Determine the [x, y] coordinate at the center of the cell enclosing the given text.  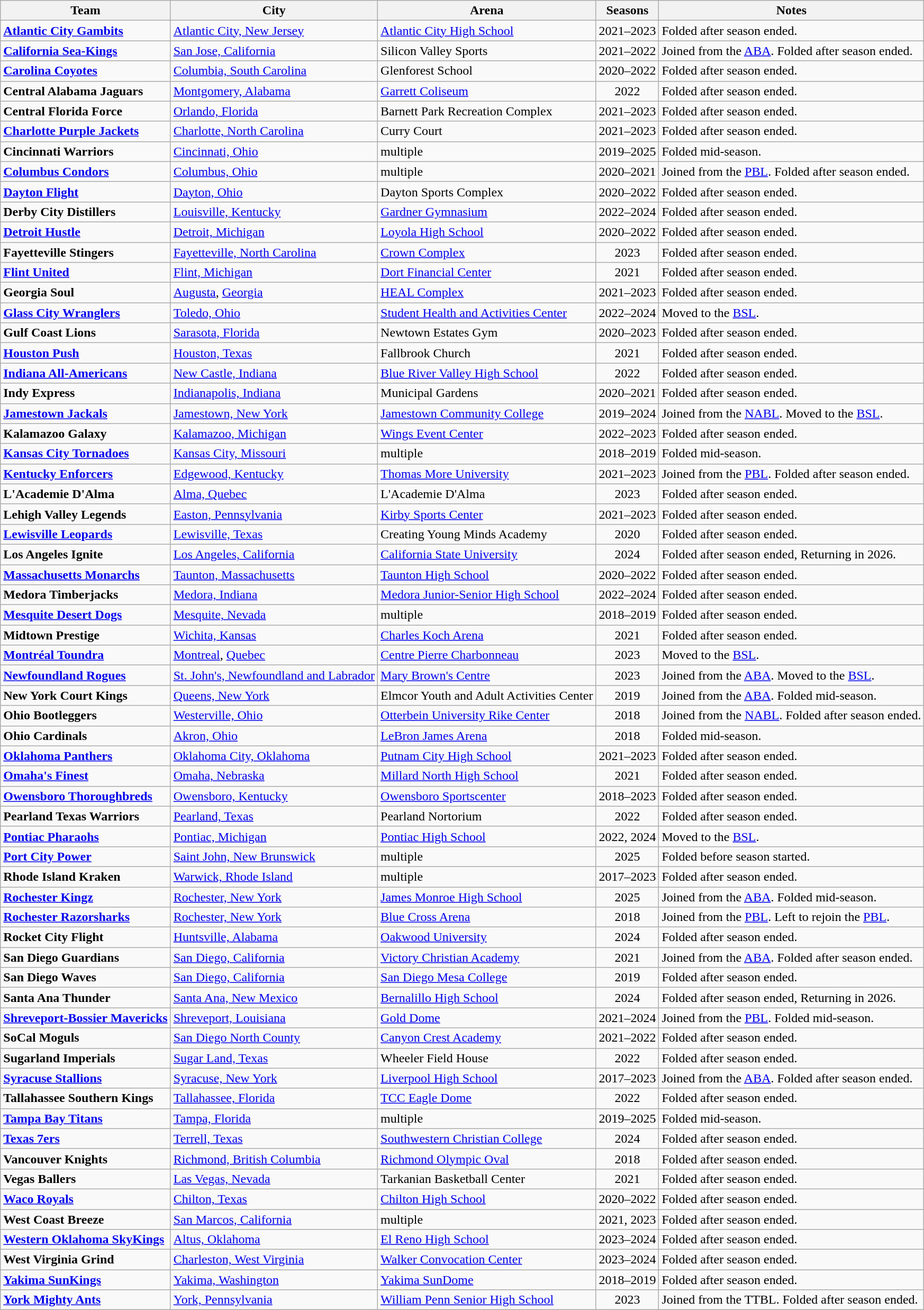
California State University [487, 554]
Loyola High School [487, 232]
Pontiac High School [487, 836]
Georgia Soul [86, 293]
Gulf Coast Lions [86, 333]
Bernalillo High School [487, 998]
Los Angeles, California [274, 554]
Edgewood, Kentucky [274, 474]
Oklahoma Panthers [86, 756]
Charles Koch Arena [487, 635]
Mesquite Desert Dogs [86, 615]
Montréal Toundra [86, 655]
Pearland Texas Warriors [86, 816]
Dayton Sports Complex [487, 192]
Augusta, Georgia [274, 293]
Columbia, South Carolina [274, 71]
Chilton, Texas [274, 1199]
Gardner Gymnasium [487, 212]
Altus, Oklahoma [274, 1240]
Flint, Michigan [274, 273]
Central Florida Force [86, 111]
Rocket City Flight [86, 937]
Pontiac, Michigan [274, 836]
Silicon Valley Sports [487, 51]
El Reno High School [487, 1240]
Pearland Nortorium [487, 816]
Putnam City High School [487, 756]
Massachusetts Monarchs [86, 574]
2021, 2023 [628, 1219]
Western Oklahoma SkyKings [86, 1240]
Indy Express [86, 393]
Wichita, Kansas [274, 635]
2020–2023 [628, 333]
Charlotte, North Carolina [274, 131]
Rochester Razorsharks [86, 917]
Richmond Olympic Oval [487, 1159]
Houston Push [86, 353]
Fayetteville Stingers [86, 252]
Joined from the NABL. Folded after season ended. [792, 716]
Toledo, Ohio [274, 313]
San Jose, California [274, 51]
2019–2024 [628, 413]
Terrell, Texas [274, 1139]
Curry Court [487, 131]
New Castle, Indiana [274, 373]
Jamestown Community College [487, 413]
Newtown Estates Gym [487, 333]
Indianapolis, Indiana [274, 393]
Walker Convocation Center [487, 1260]
Taunton High School [487, 574]
Garrett Coliseum [487, 91]
Kansas City Tornadoes [86, 454]
Kalamazoo, Michigan [274, 433]
Medora Timberjacks [86, 595]
Indiana All-Americans [86, 373]
Mary Brown's Centre [487, 675]
Tampa, Florida [274, 1118]
Liverpool High School [487, 1078]
Columbus Condors [86, 171]
Team [86, 11]
Owensboro, Kentucky [274, 796]
Waco Royals [86, 1199]
Joined from the PBL. Folded mid-season. [792, 1018]
2021–2024 [628, 1018]
Victory Christian Academy [487, 957]
Sugarland Imperials [86, 1058]
San Diego Waves [86, 978]
LeBron James Arena [487, 736]
Newfoundland Rogues [86, 675]
Gold Dome [487, 1018]
Wheeler Field House [487, 1058]
Kalamazoo Galaxy [86, 433]
Vancouver Knights [86, 1159]
TCC Eagle Dome [487, 1098]
Atlantic City High School [487, 31]
Kentucky Enforcers [86, 474]
SoCal Moguls [86, 1038]
Glenforest School [487, 71]
Notes [792, 11]
Detroit, Michigan [274, 232]
Creating Young Minds Academy [487, 534]
Midtown Prestige [86, 635]
Cincinnati, Ohio [274, 151]
Kirby Sports Center [487, 514]
2018–2023 [628, 796]
West Virginia Grind [86, 1260]
Joined from the TTBL. Folded after season ended. [792, 1300]
Fallbrook Church [487, 353]
Glass City Wranglers [86, 313]
Santa Ana Thunder [86, 998]
Mesquite, Nevada [274, 615]
Owensboro Thoroughbreds [86, 796]
Lewisville Leopards [86, 534]
Municipal Gardens [487, 393]
Port City Power [86, 856]
Warwick, Rhode Island [274, 877]
Otterbein University Rike Center [487, 716]
Yakima SunKings [86, 1280]
Joined from the PBL. Left to rejoin the PBL. [792, 917]
California Sea-Kings [86, 51]
Taunton, Massachusetts [274, 574]
Alma, Quebec [274, 494]
Sarasota, Florida [274, 333]
Orlando, Florida [274, 111]
Carolina Coyotes [86, 71]
Medora Junior-Senior High School [487, 595]
San Diego Mesa College [487, 978]
San Diego Guardians [86, 957]
Crown Complex [487, 252]
Queens, New York [274, 695]
2020 [628, 534]
Santa Ana, New Mexico [274, 998]
HEAL Complex [487, 293]
Oklahoma City, Oklahoma [274, 756]
San Diego North County [274, 1038]
Los Angeles Ignite [86, 554]
Charleston, West Virginia [274, 1260]
Chilton High School [487, 1199]
Montgomery, Alabama [274, 91]
Pearland, Texas [274, 816]
Barnett Park Recreation Complex [487, 111]
Folded before season started. [792, 856]
Richmond, British Columbia [274, 1159]
Centre Pierre Charbonneau [487, 655]
Lewisville, Texas [274, 534]
Pontiac Pharaohs [86, 836]
New York Court Kings [86, 695]
Dayton Flight [86, 192]
Rochester Kingz [86, 897]
Yakima, Washington [274, 1280]
Medora, Indiana [274, 595]
Student Health and Activities Center [487, 313]
Columbus, Ohio [274, 171]
Kansas City, Missouri [274, 454]
Blue River Valley High School [487, 373]
Central Alabama Jaguars [86, 91]
Elmcor Youth and Adult Activities Center [487, 695]
Lehigh Valley Legends [86, 514]
Shreveport, Louisiana [274, 1018]
2022, 2024 [628, 836]
Omaha, Nebraska [274, 776]
St. John's, Newfoundland and Labrador [274, 675]
Ohio Bootleggers [86, 716]
Wings Event Center [487, 433]
York, Pennsylvania [274, 1300]
Montreal, Quebec [274, 655]
Las Vegas, Nevada [274, 1179]
Flint United [86, 273]
Yakima SunDome [487, 1280]
Blue Cross Arena [487, 917]
Jamestown Jackals [86, 413]
Oakwood University [487, 937]
Tallahassee Southern Kings [86, 1098]
Thomas More University [487, 474]
Joined from the ABA. Moved to the BSL. [792, 675]
William Penn Senior High School [487, 1300]
Fayetteville, North Carolina [274, 252]
Vegas Ballers [86, 1179]
Southwestern Christian College [487, 1139]
Tarkanian Basketball Center [487, 1179]
Easton, Pennsylvania [274, 514]
Tallahassee, Florida [274, 1098]
City [274, 11]
Akron, Ohio [274, 736]
Atlantic City Gambits [86, 31]
Rhode Island Kraken [86, 877]
Westerville, Ohio [274, 716]
Charlotte Purple Jackets [86, 131]
Huntsville, Alabama [274, 937]
Arena [487, 11]
Syracuse, New York [274, 1078]
Houston, Texas [274, 353]
2022–2023 [628, 433]
Seasons [628, 11]
Shreveport-Bossier Mavericks [86, 1018]
Saint John, New Brunswick [274, 856]
Derby City Distillers [86, 212]
Cincinnati Warriors [86, 151]
Joined from the NABL. Moved to the BSL. [792, 413]
James Monroe High School [487, 897]
Louisville, Kentucky [274, 212]
Detroit Hustle [86, 232]
Dort Financial Center [487, 273]
Texas 7ers [86, 1139]
Atlantic City, New Jersey [274, 31]
York Mighty Ants [86, 1300]
Canyon Crest Academy [487, 1038]
Sugar Land, Texas [274, 1058]
Owensboro Sportscenter [487, 796]
Millard North High School [487, 776]
Tampa Bay Titans [86, 1118]
Syracuse Stallions [86, 1078]
Ohio Cardinals [86, 736]
Jamestown, New York [274, 413]
Omaha's Finest [86, 776]
San Marcos, California [274, 1219]
Dayton, Ohio [274, 192]
West Coast Breeze [86, 1219]
